For the text-containing cell, return its midpoint in [X, Y] coordinate format. 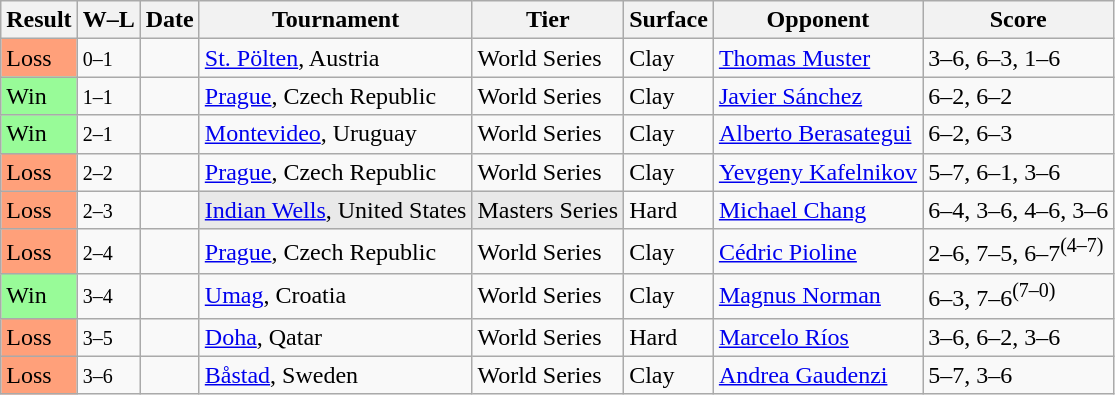
Opponent [818, 20]
3–6 [108, 375]
3–6, 6–3, 1–6 [1018, 58]
St. Pölten, Austria [336, 58]
3–5 [108, 337]
Doha, Qatar [336, 337]
6–2, 6–3 [1018, 134]
Magnus Norman [818, 296]
Surface [669, 20]
Tier [548, 20]
Yevgeny Kafelnikov [818, 172]
5–7, 3–6 [1018, 375]
3–6, 6–2, 3–6 [1018, 337]
Date [170, 20]
2–3 [108, 210]
1–1 [108, 96]
6–4, 3–6, 4–6, 3–6 [1018, 210]
Montevideo, Uruguay [336, 134]
2–6, 7–5, 6–7(4–7) [1018, 252]
Andrea Gaudenzi [818, 375]
2–1 [108, 134]
3–4 [108, 296]
Marcelo Ríos [818, 337]
6–3, 7–6(7–0) [1018, 296]
Score [1018, 20]
Tournament [336, 20]
2–4 [108, 252]
0–1 [108, 58]
Indian Wells, United States [336, 210]
Alberto Berasategui [818, 134]
2–2 [108, 172]
Result [39, 20]
Umag, Croatia [336, 296]
Javier Sánchez [818, 96]
Cédric Pioline [818, 252]
Båstad, Sweden [336, 375]
Masters Series [548, 210]
5–7, 6–1, 3–6 [1018, 172]
W–L [108, 20]
Thomas Muster [818, 58]
6–2, 6–2 [1018, 96]
Michael Chang [818, 210]
